Pinpoint the cell where the given text exists, returning its (x, y) midpoint coordinate. 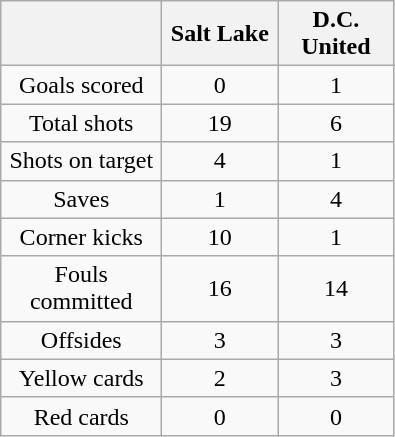
19 (220, 123)
2 (220, 378)
Fouls committed (82, 288)
Yellow cards (82, 378)
14 (336, 288)
10 (220, 237)
Corner kicks (82, 237)
6 (336, 123)
D.C. United (336, 34)
Saves (82, 199)
16 (220, 288)
Offsides (82, 340)
Goals scored (82, 85)
Shots on target (82, 161)
Total shots (82, 123)
Red cards (82, 416)
Salt Lake (220, 34)
